Return the [x, y] coordinate for the center point of the cell that contains the specified text.  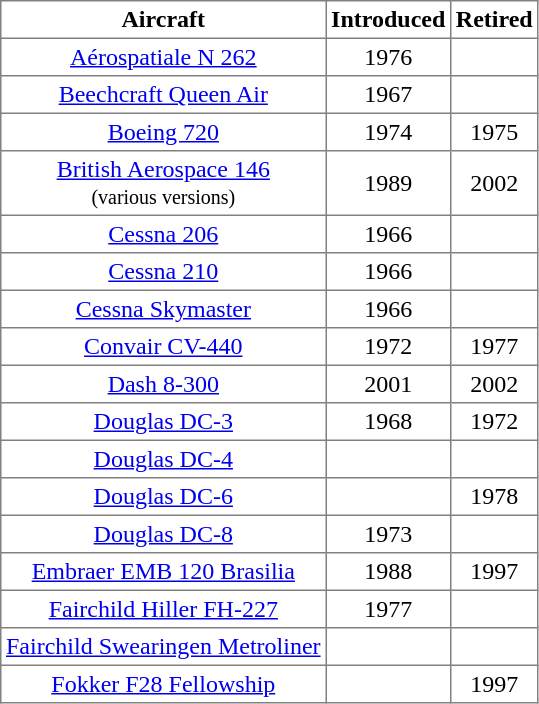
Cessna 210 [164, 272]
Cessna 206 [164, 234]
1988 [388, 572]
Douglas DC-3 [164, 422]
Douglas DC-4 [164, 459]
Fairchild Hiller FH-227 [164, 609]
1975 [494, 132]
Beechcraft Queen Air [164, 95]
Douglas DC-8 [164, 534]
1978 [494, 497]
Aircraft [164, 20]
1968 [388, 422]
Dash 8-300 [164, 384]
1989 [388, 183]
Boeing 720 [164, 132]
Fokker F28 Fellowship [164, 684]
Aérospatiale N 262 [164, 57]
Cessna Skymaster [164, 309]
Embraer EMB 120 Brasilia [164, 572]
British Aerospace 146(various versions) [164, 183]
1967 [388, 95]
1976 [388, 57]
Retired [494, 20]
1973 [388, 534]
Fairchild Swearingen Metroliner [164, 647]
Douglas DC-6 [164, 497]
2001 [388, 384]
Introduced [388, 20]
1974 [388, 132]
Convair CV-440 [164, 347]
